Capture the cell that displays the provided text and extract its (x, y) central coordinate. 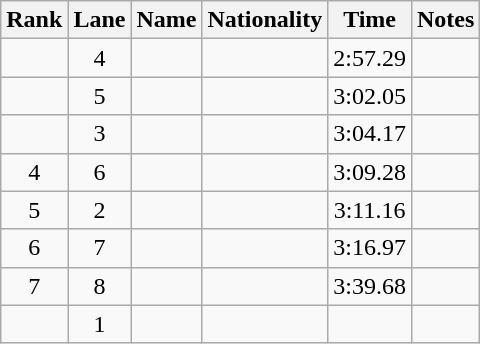
Notes (445, 20)
3:02.05 (370, 96)
3 (100, 134)
3:39.68 (370, 286)
8 (100, 286)
Rank (34, 20)
Nationality (265, 20)
1 (100, 324)
Name (166, 20)
2:57.29 (370, 58)
2 (100, 210)
3:09.28 (370, 172)
3:16.97 (370, 248)
3:04.17 (370, 134)
Lane (100, 20)
3:11.16 (370, 210)
Time (370, 20)
